Provide the (X, Y) coordinate of the cell's center where the given text is located.  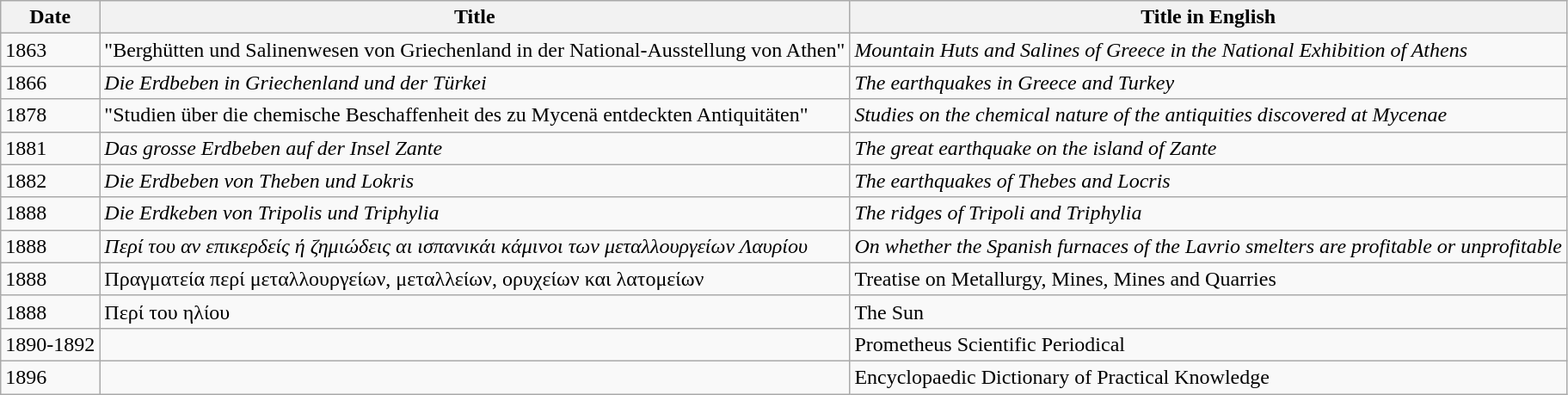
1896 (50, 377)
Die Erdkeben von Tripolis und Triphylia (475, 213)
Πραγματεία περί μεταλλουργείων, μεταλλείων, ορυχείων και λατομείων (475, 279)
1890-1892 (50, 344)
1882 (50, 181)
The Sun (1208, 312)
Περί του ηλίου (475, 312)
1878 (50, 115)
Title in English (1208, 17)
On whether the Spanish furnaces of the Lavrio smelters are profitable or unprofitable (1208, 246)
The great earthquake on the island of Zante (1208, 148)
1863 (50, 50)
Studies on the chemical nature of the antiquities discovered at Mycenae (1208, 115)
Prometheus Scientific Periodical (1208, 344)
The ridges of Tripoli and Triphylia (1208, 213)
Περί του αν επικερδείς ή ζημιώδεις αι ισπανικάι κάμινοι των μεταλλουργείων Λαυρίου (475, 246)
Date (50, 17)
1866 (50, 83)
"Berghütten und Salinenwesen von Griechenland in der National-Ausstellung von Athen" (475, 50)
1881 (50, 148)
Encyclopaedic Dictionary of Practical Knowledge (1208, 377)
Treatise on Metallurgy, Mines, Mines and Quarries (1208, 279)
Die Erdbeben von Theben und Lokris (475, 181)
The earthquakes of Thebes and Locris (1208, 181)
The earthquakes in Greece and Turkey (1208, 83)
Title (475, 17)
Mountain Huts and Salines of Greece in the National Exhibition of Athens (1208, 50)
"Studien über die chemische Beschaffenheit des zu Mycenä entdeckten Antiquitäten" (475, 115)
Das grosse Erdbeben auf der Insel Zante (475, 148)
Die Erdbeben in Griechenland und der Türkei (475, 83)
